Search for the cell housing the specified text and yield its (x, y) center coordinate. 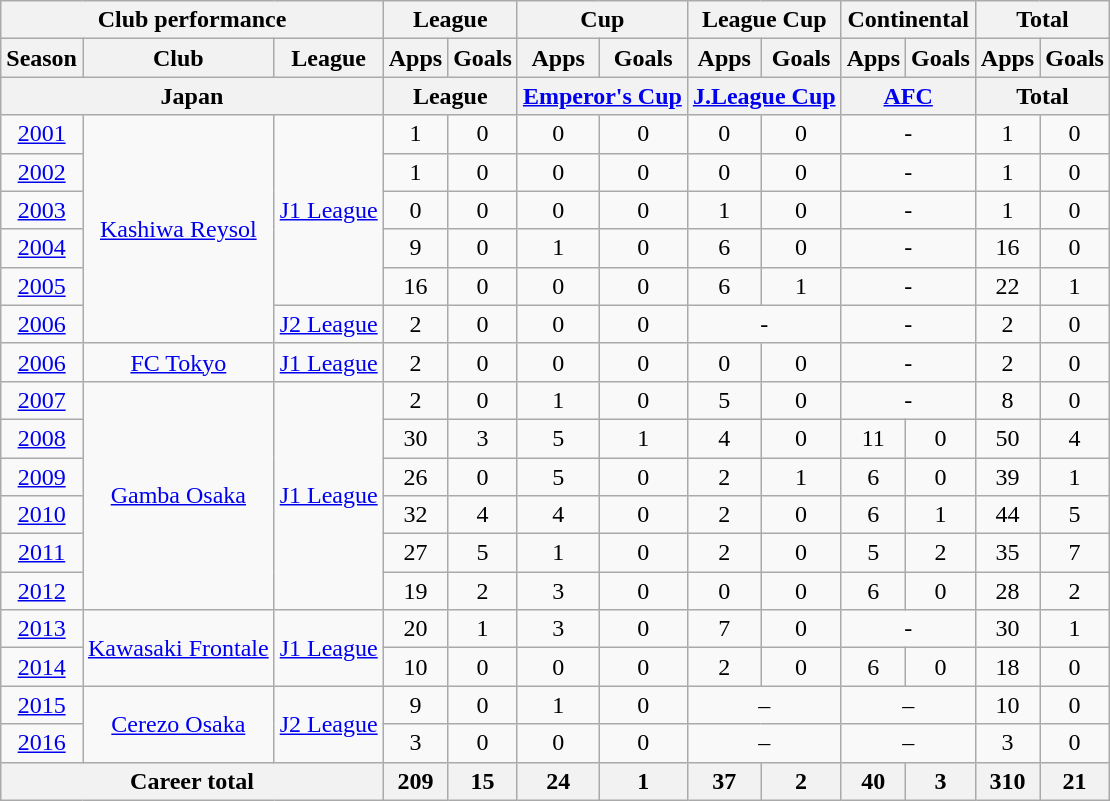
2007 (42, 400)
FC Tokyo (178, 362)
2001 (42, 134)
Club (178, 58)
2003 (42, 210)
Season (42, 58)
Career total (192, 781)
2015 (42, 705)
19 (415, 591)
Club performance (192, 20)
50 (1007, 438)
18 (1007, 667)
209 (415, 781)
2010 (42, 515)
15 (483, 781)
J.League Cup (764, 96)
Kawasaki Frontale (178, 648)
2002 (42, 172)
Gamba Osaka (178, 495)
21 (1075, 781)
39 (1007, 477)
22 (1007, 286)
Continental (908, 20)
11 (873, 438)
2004 (42, 248)
2011 (42, 553)
24 (558, 781)
26 (415, 477)
2013 (42, 629)
310 (1007, 781)
AFC (908, 96)
35 (1007, 553)
37 (724, 781)
2014 (42, 667)
Cup (602, 20)
Japan (192, 96)
8 (1007, 400)
2005 (42, 286)
Emperor's Cup (602, 96)
2009 (42, 477)
27 (415, 553)
Cerezo Osaka (178, 724)
2012 (42, 591)
20 (415, 629)
44 (1007, 515)
Kashiwa Reysol (178, 229)
2008 (42, 438)
28 (1007, 591)
40 (873, 781)
League Cup (764, 20)
2016 (42, 743)
32 (415, 515)
